Search for the cell housing the specified text and yield its (x, y) center coordinate. 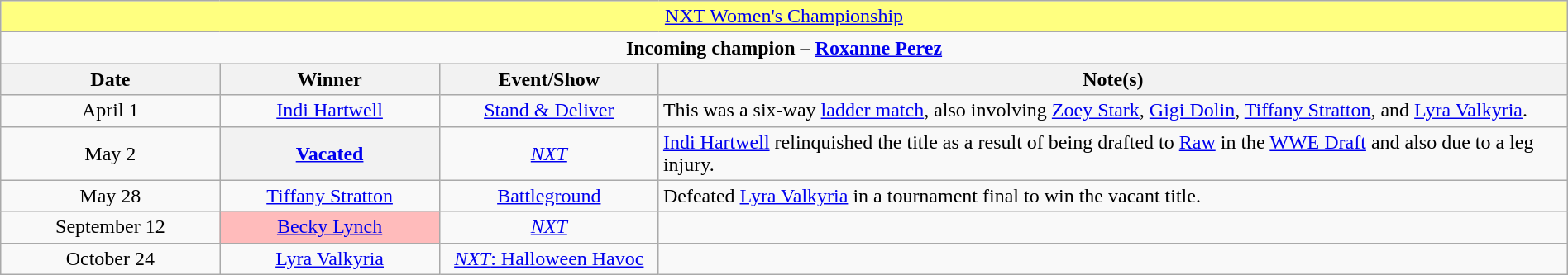
NXT Women's Championship (784, 17)
Battleground (549, 196)
May 2 (111, 154)
Date (111, 79)
NXT: Halloween Havoc (549, 258)
Indi Hartwell relinquished the title as a result of being drafted to Raw in the WWE Draft and also due to a leg injury. (1113, 154)
May 28 (111, 196)
Note(s) (1113, 79)
Tiffany Stratton (329, 196)
This was a six-way ladder match, also involving Zoey Stark, Gigi Dolin, Tiffany Stratton, and Lyra Valkyria. (1113, 111)
Stand & Deliver (549, 111)
April 1 (111, 111)
Becky Lynch (329, 227)
September 12 (111, 227)
October 24 (111, 258)
Vacated (329, 154)
Defeated Lyra Valkyria in a tournament final to win the vacant title. (1113, 196)
Lyra Valkyria (329, 258)
Indi Hartwell (329, 111)
Winner (329, 79)
Incoming champion – Roxanne Perez (784, 48)
Event/Show (549, 79)
